Scan for the cell matching the given text and deliver its [X, Y] coordinate at center. 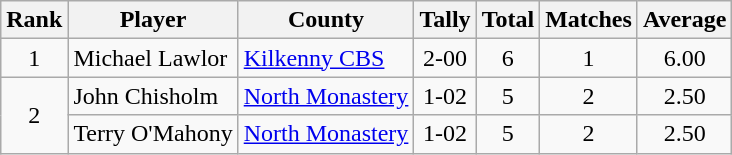
Terry O'Mahony [153, 134]
Kilkenny CBS [326, 58]
Rank [34, 20]
Player [153, 20]
Tally [445, 20]
County [326, 20]
Matches [589, 20]
6 [508, 58]
2-00 [445, 58]
Total [508, 20]
6.00 [684, 58]
Average [684, 20]
Michael Lawlor [153, 58]
John Chisholm [153, 96]
